Determine the [x, y] coordinate at the center of the cell enclosing the given text.  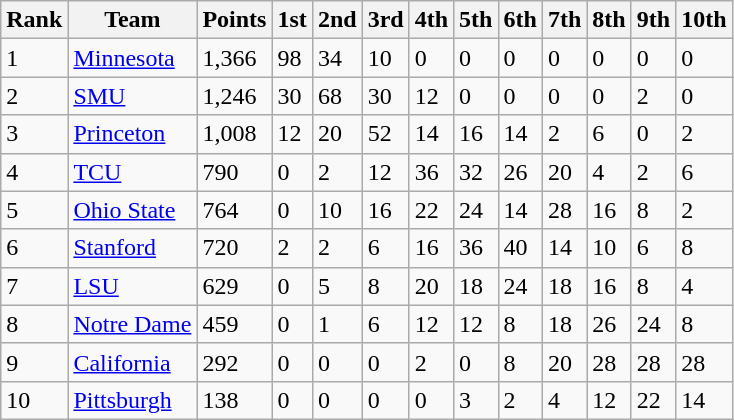
3rd [386, 20]
California [132, 362]
Pittsburgh [132, 400]
68 [337, 96]
Rank [34, 20]
Stanford [132, 248]
7th [564, 20]
98 [292, 58]
790 [234, 172]
8th [609, 20]
TCU [132, 172]
LSU [132, 286]
9 [34, 362]
4th [431, 20]
Team [132, 20]
1,008 [234, 134]
2nd [337, 20]
7 [34, 286]
10th [704, 20]
52 [386, 134]
Ohio State [132, 210]
1,246 [234, 96]
1st [292, 20]
Points [234, 20]
Notre Dame [132, 324]
Princeton [132, 134]
292 [234, 362]
9th [653, 20]
720 [234, 248]
32 [476, 172]
SMU [132, 96]
764 [234, 210]
629 [234, 286]
1,366 [234, 58]
40 [520, 248]
5th [476, 20]
138 [234, 400]
459 [234, 324]
6th [520, 20]
34 [337, 58]
Minnesota [132, 58]
